For the text-containing cell, return its midpoint in [X, Y] coordinate format. 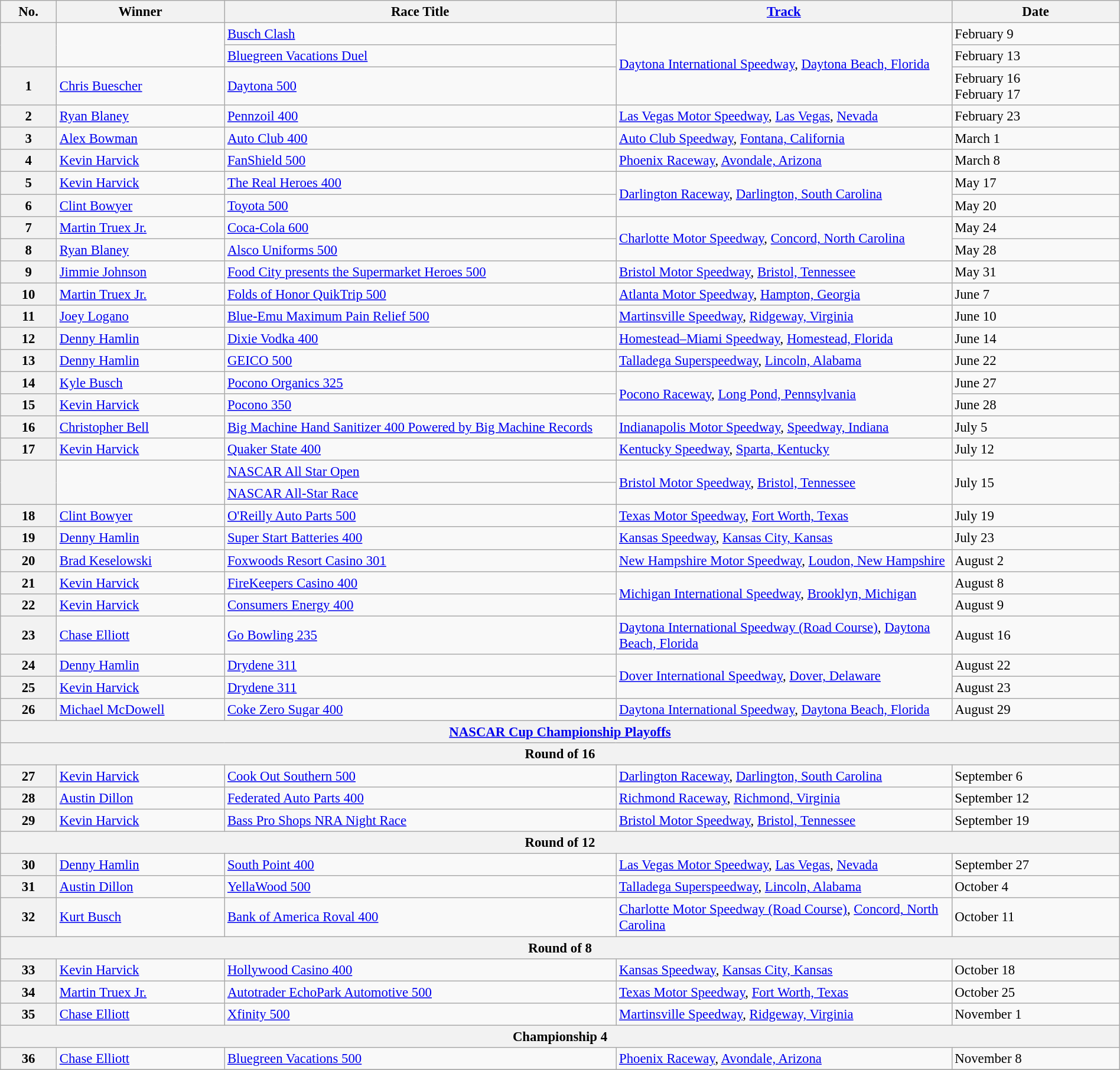
Daytona 500 [421, 86]
June 22 [1036, 361]
Dixie Vodka 400 [421, 338]
Round of 16 [560, 754]
27 [28, 777]
July 23 [1036, 539]
7 [28, 227]
August 22 [1036, 666]
Bass Pro Shops NRA Night Race [421, 821]
Food City presents the Supermarket Heroes 500 [421, 272]
Kyle Busch [140, 383]
Bank of America Roval 400 [421, 918]
Folds of Honor QuikTrip 500 [421, 294]
No. [28, 12]
3 [28, 139]
Michael McDowell [140, 710]
August 9 [1036, 605]
6 [28, 205]
May 17 [1036, 183]
Kurt Busch [140, 918]
Pocono Raceway, Long Pond, Pennsylvania [784, 393]
June 10 [1036, 317]
15 [28, 405]
October 18 [1036, 970]
Coca-Cola 600 [421, 227]
May 24 [1036, 227]
8 [28, 250]
March 1 [1036, 139]
18 [28, 516]
22 [28, 605]
South Point 400 [421, 865]
O'Reilly Auto Parts 500 [421, 516]
14 [28, 383]
November 1 [1036, 1014]
August 8 [1036, 583]
Winner [140, 12]
YellaWood 500 [421, 888]
Go Bowling 235 [421, 635]
23 [28, 635]
Bluegreen Vacations Duel [421, 56]
Cook Out Southern 500 [421, 777]
Alsco Uniforms 500 [421, 250]
Foxwoods Resort Casino 301 [421, 560]
May 31 [1036, 272]
Jimmie Johnson [140, 272]
New Hampshire Motor Speedway, Loudon, New Hampshire [784, 560]
Coke Zero Sugar 400 [421, 710]
November 8 [1036, 1059]
Brad Keselowski [140, 560]
2 [28, 116]
Pennzoil 400 [421, 116]
Kentucky Speedway, Sparta, Kentucky [784, 449]
September 19 [1036, 821]
May 20 [1036, 205]
July 5 [1036, 428]
July 12 [1036, 449]
12 [28, 338]
August 23 [1036, 687]
September 6 [1036, 777]
February 16February 17 [1036, 86]
13 [28, 361]
Autotrader EchoPark Automotive 500 [421, 992]
August 29 [1036, 710]
February 13 [1036, 56]
Championship 4 [560, 1036]
Hollywood Casino 400 [421, 970]
30 [28, 865]
February 9 [1036, 34]
Auto Club Speedway, Fontana, California [784, 139]
August 2 [1036, 560]
The Real Heroes 400 [421, 183]
June 27 [1036, 383]
4 [28, 161]
FireKeepers Casino 400 [421, 583]
GEICO 500 [421, 361]
October 4 [1036, 888]
29 [28, 821]
32 [28, 918]
17 [28, 449]
July 19 [1036, 516]
35 [28, 1014]
Consumers Energy 400 [421, 605]
Toyota 500 [421, 205]
October 25 [1036, 992]
10 [28, 294]
Pocono Organics 325 [421, 383]
February 23 [1036, 116]
19 [28, 539]
Chris Buescher [140, 86]
Federated Auto Parts 400 [421, 798]
Super Start Batteries 400 [421, 539]
20 [28, 560]
24 [28, 666]
Dover International Speedway, Dover, Delaware [784, 677]
March 8 [1036, 161]
October 11 [1036, 918]
Pocono 350 [421, 405]
Date [1036, 12]
NASCAR All Star Open [421, 472]
28 [28, 798]
34 [28, 992]
Busch Clash [421, 34]
FanShield 500 [421, 161]
May 28 [1036, 250]
11 [28, 317]
Round of 8 [560, 948]
Charlotte Motor Speedway (Road Course), Concord, North Carolina [784, 918]
Track [784, 12]
31 [28, 888]
21 [28, 583]
Big Machine Hand Sanitizer 400 Powered by Big Machine Records [421, 428]
June 7 [1036, 294]
Blue-Emu Maximum Pain Relief 500 [421, 317]
Quaker State 400 [421, 449]
Xfinity 500 [421, 1014]
Daytona International Speedway (Road Course), Daytona Beach, Florida [784, 635]
Richmond Raceway, Richmond, Virginia [784, 798]
25 [28, 687]
Indianapolis Motor Speedway, Speedway, Indiana [784, 428]
July 15 [1036, 483]
Christopher Bell [140, 428]
September 27 [1036, 865]
36 [28, 1059]
September 12 [1036, 798]
June 14 [1036, 338]
5 [28, 183]
Joey Logano [140, 317]
16 [28, 428]
Charlotte Motor Speedway, Concord, North Carolina [784, 239]
NASCAR All-Star Race [421, 494]
Round of 12 [560, 843]
June 28 [1036, 405]
Alex Bowman [140, 139]
Bluegreen Vacations 500 [421, 1059]
Homestead–Miami Speedway, Homestead, Florida [784, 338]
26 [28, 710]
Atlanta Motor Speedway, Hampton, Georgia [784, 294]
Michigan International Speedway, Brooklyn, Michigan [784, 594]
9 [28, 272]
33 [28, 970]
NASCAR Cup Championship Playoffs [560, 732]
1 [28, 86]
Auto Club 400 [421, 139]
Race Title [421, 12]
August 16 [1036, 635]
